Return the [x, y] coordinate for the center point of the cell that contains the specified text.  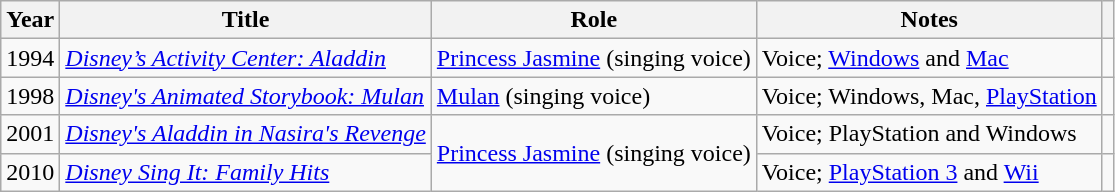
Voice; PlayStation 3 and Wii [929, 172]
Disney’s Activity Center: Aladdin [246, 58]
Notes [929, 20]
Voice; PlayStation and Windows [929, 134]
1998 [30, 96]
1994 [30, 58]
Mulan (singing voice) [594, 96]
Voice; Windows, Mac, PlayStation [929, 96]
Disney's Aladdin in Nasira's Revenge [246, 134]
2001 [30, 134]
2010 [30, 172]
Disney's Animated Storybook: Mulan [246, 96]
Role [594, 20]
Disney Sing It: Family Hits [246, 172]
Title [246, 20]
Year [30, 20]
Voice; Windows and Mac [929, 58]
